Return the (X, Y) coordinate for the center point of the cell that contains the specified text.  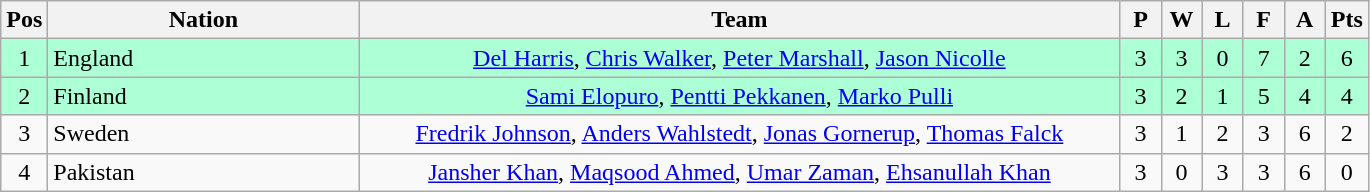
P (1140, 20)
Sweden (204, 134)
Jansher Khan, Maqsood Ahmed, Umar Zaman, Ehsanullah Khan (740, 172)
5 (1264, 96)
Pts (1346, 20)
L (1222, 20)
A (1304, 20)
F (1264, 20)
England (204, 58)
Finland (204, 96)
Pos (24, 20)
Team (740, 20)
W (1182, 20)
7 (1264, 58)
Pakistan (204, 172)
Del Harris, Chris Walker, Peter Marshall, Jason Nicolle (740, 58)
Fredrik Johnson, Anders Wahlstedt, Jonas Gornerup, Thomas Falck (740, 134)
Nation (204, 20)
Sami Elopuro, Pentti Pekkanen, Marko Pulli (740, 96)
